Provide the (X, Y) coordinate of the cell's center where the given text is located.  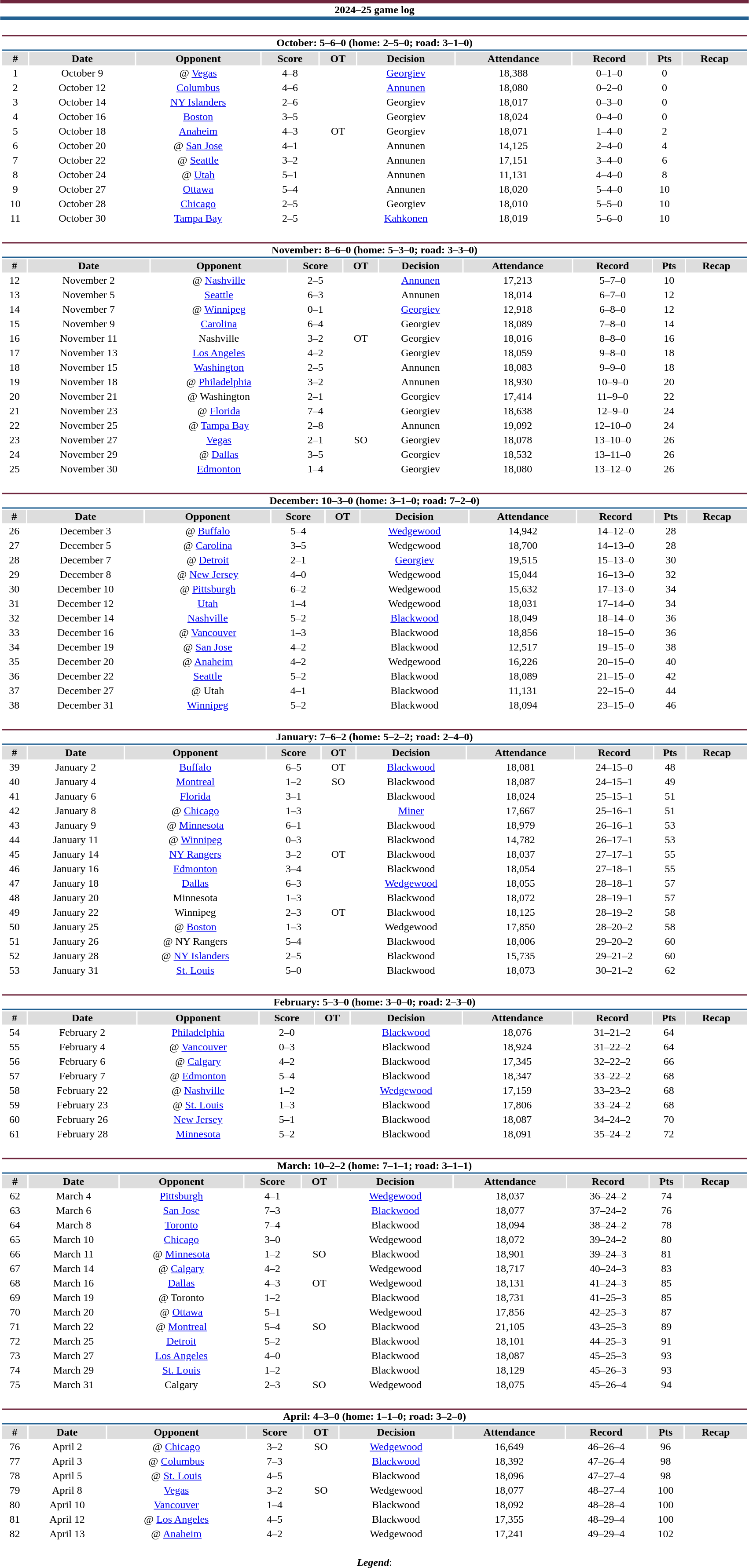
November 11 (89, 338)
17,213 (518, 280)
January 25 (76, 927)
45 (14, 855)
@ Seattle (198, 161)
79 (15, 1491)
41–24–3 (608, 1283)
December 16 (85, 633)
November 25 (89, 425)
27–17–1 (614, 855)
6–8–0 (613, 309)
28–20–2 (614, 927)
November 7 (89, 309)
@ NY Rangers (195, 942)
Tampa Bay (198, 219)
October 9 (82, 73)
@ Vegas (198, 73)
22–15–0 (616, 691)
15,044 (523, 575)
November 2 (89, 280)
February 4 (82, 1047)
March 16 (74, 1283)
7–8–0 (613, 324)
5–0 (293, 971)
18,392 (509, 1462)
2–0 (287, 1032)
18,055 (521, 884)
82 (15, 1534)
December 8 (85, 575)
36–24–2 (608, 1196)
@ Montreal (181, 1327)
83 (666, 1269)
@ Ottawa (181, 1312)
0–1–0 (609, 73)
73 (15, 1356)
18,071 (513, 132)
18,081 (521, 768)
January: 7–6–2 (home: 5–2–2; road: 2–4–0) (374, 737)
89 (666, 1327)
@ Philadelphia (219, 382)
18,125 (521, 913)
18,017 (513, 102)
January 22 (76, 913)
Miner (411, 811)
December 5 (85, 546)
17,241 (509, 1534)
Detroit (181, 1341)
January 26 (76, 942)
Florida (195, 797)
41 (14, 797)
18,014 (518, 295)
New Jersey (198, 1119)
18,096 (509, 1476)
19–15–0 (616, 647)
18,092 (509, 1505)
October 24 (82, 175)
13–10–0 (613, 440)
4–6 (290, 88)
San Jose (181, 1211)
19 (14, 382)
16,649 (509, 1447)
January 28 (76, 956)
18,979 (521, 826)
13 (14, 295)
24–15–1 (614, 782)
46–26–4 (606, 1447)
39 (14, 768)
Boston (198, 117)
October 14 (82, 102)
18,924 (517, 1047)
15–13–0 (616, 560)
March: 10–2–2 (home: 7–1–1; road: 3–1–1) (374, 1166)
11 (15, 219)
17,667 (521, 811)
January 11 (76, 840)
17,856 (510, 1312)
April 3 (67, 1462)
17,345 (517, 1061)
March 22 (74, 1327)
65 (15, 1240)
14–12–0 (616, 531)
5–4–0 (609, 190)
November 5 (89, 295)
87 (666, 1312)
1–4–0 (609, 132)
30–21–2 (614, 971)
67 (15, 1269)
December 12 (85, 604)
February 7 (82, 1076)
43–25–3 (608, 1327)
January 18 (76, 884)
33–22–2 (613, 1076)
14–13–0 (616, 546)
January 4 (76, 782)
5–7–0 (613, 280)
77 (15, 1462)
March 31 (74, 1385)
12,517 (523, 647)
February 6 (82, 1061)
March 11 (74, 1254)
21,105 (510, 1327)
0–4–0 (609, 117)
16,226 (523, 662)
Calgary (181, 1385)
January 9 (76, 826)
March 20 (74, 1312)
@ Boston (195, 927)
15 (14, 324)
18–15–0 (616, 633)
0–1 (315, 309)
2–6 (290, 102)
@ Carolina (208, 546)
9–9–0 (613, 367)
October 22 (82, 161)
18,078 (518, 440)
18,388 (513, 73)
April 12 (67, 1520)
November 29 (89, 454)
November 27 (89, 440)
5–6–0 (609, 219)
Ottawa (198, 190)
32–22–2 (613, 1061)
18,076 (517, 1032)
63 (15, 1211)
Carolina (219, 324)
February 28 (82, 1134)
3–4 (293, 869)
Utah (208, 604)
14,782 (521, 840)
@ Washington (219, 396)
18,091 (517, 1134)
91 (666, 1341)
39–24–3 (608, 1254)
18,930 (518, 382)
December 27 (85, 691)
40–24–3 (608, 1269)
18,129 (510, 1370)
18,006 (521, 942)
18–14–0 (616, 618)
October 20 (82, 146)
29 (14, 575)
@ Buffalo (208, 531)
January 16 (76, 869)
@ Florida (219, 411)
@ Toronto (181, 1298)
4–4–0 (609, 175)
@ Pittsburgh (208, 589)
April 8 (67, 1491)
18,075 (510, 1385)
33–24–2 (613, 1105)
18,049 (523, 618)
3 (15, 102)
71 (15, 1327)
January 2 (76, 768)
December: 10–3–0 (home: 3–1–0; road: 7–2–0) (374, 501)
17,151 (513, 161)
18,856 (523, 633)
25–15–1 (614, 797)
March 10 (74, 1240)
17,850 (521, 927)
48–29–4 (606, 1520)
October: 5–6–0 (home: 2–5–0; road: 3–1–0) (374, 43)
45–25–3 (608, 1356)
26–16–1 (614, 826)
October 16 (82, 117)
November 23 (89, 411)
47–26–4 (606, 1462)
2–8 (315, 425)
@ Los Angeles (176, 1520)
37 (14, 691)
23 (14, 440)
March 14 (74, 1269)
16–13–0 (616, 575)
9–8–0 (613, 353)
April 2 (67, 1447)
18,731 (510, 1298)
October 30 (82, 219)
42–25–3 (608, 1312)
Washington (219, 367)
6–1 (293, 826)
31 (14, 604)
April: 4–3–0 (home: 1–1–0; road: 3–2–0) (374, 1416)
17,414 (518, 396)
31–22–2 (613, 1047)
52 (14, 956)
December 10 (85, 589)
54 (15, 1032)
April 5 (67, 1476)
13–11–0 (613, 454)
12–9–0 (613, 411)
@ Tampa Bay (219, 425)
March 25 (74, 1341)
December 20 (85, 662)
October 18 (82, 132)
November: 8–6–0 (home: 5–3–0; road: 3–3–0) (374, 250)
December 7 (85, 560)
59 (15, 1105)
@ Edmonton (198, 1076)
March 8 (74, 1225)
14,942 (523, 531)
6–7–0 (613, 295)
41–25–3 (608, 1298)
18,347 (517, 1076)
50 (14, 927)
26–17–1 (614, 840)
17,159 (517, 1090)
17,806 (517, 1105)
Buffalo (195, 768)
4–8 (290, 73)
18,019 (513, 219)
7 (15, 161)
48–27–4 (606, 1491)
6–5 (293, 768)
March 4 (74, 1196)
29–20–2 (614, 942)
March 27 (74, 1356)
February 26 (82, 1119)
Philadelphia (198, 1032)
61 (15, 1134)
48–28–4 (606, 1505)
15,632 (523, 589)
November 30 (89, 469)
11–9–0 (613, 396)
18,901 (510, 1254)
21 (14, 411)
November 13 (89, 353)
96 (666, 1447)
28–19–2 (614, 913)
19,092 (518, 425)
33–23–2 (613, 1090)
34–24–2 (613, 1119)
March 29 (74, 1370)
2024–25 game log (374, 10)
9 (15, 190)
35–24–2 (613, 1134)
April 10 (67, 1505)
NY Islanders (198, 102)
2–4–0 (609, 146)
18,031 (523, 604)
12–10–0 (613, 425)
@ New Jersey (208, 575)
17,355 (509, 1520)
18,083 (518, 367)
0–2–0 (609, 88)
Montreal (195, 782)
18,101 (510, 1341)
25–16–1 (614, 811)
April 13 (67, 1534)
21–15–0 (616, 676)
October 28 (82, 204)
March 19 (74, 1298)
49–29–4 (606, 1534)
3–4–0 (609, 161)
December 31 (85, 705)
12,918 (518, 309)
1 (15, 73)
38–24–2 (608, 1225)
15,735 (521, 956)
18,054 (521, 869)
November 21 (89, 396)
March 6 (74, 1211)
24–15–0 (614, 768)
November 18 (89, 382)
January 20 (76, 898)
5–5–0 (609, 204)
39–24–2 (608, 1240)
69 (15, 1298)
6–4 (315, 324)
0–3–0 (609, 102)
December 22 (85, 676)
17 (14, 353)
102 (666, 1534)
27–18–1 (614, 869)
27 (14, 546)
18,016 (518, 338)
Kahkonen (406, 219)
Pittsburgh (181, 1196)
18,059 (518, 353)
13–12–0 (613, 469)
14,125 (513, 146)
November 9 (89, 324)
18,073 (521, 971)
25 (14, 469)
3–1 (293, 797)
Anaheim (198, 132)
47 (14, 884)
5 (15, 132)
January 6 (76, 797)
18,717 (510, 1269)
37–24–2 (608, 1211)
29–21–2 (614, 956)
6–2 (298, 589)
45–26–4 (608, 1385)
December 14 (85, 618)
Columbus (198, 88)
94 (666, 1385)
43 (14, 826)
10–9–0 (613, 382)
17–13–0 (616, 589)
20–15–0 (616, 662)
18,010 (513, 204)
8–8–0 (613, 338)
January 31 (76, 971)
18,638 (518, 411)
56 (15, 1061)
31–21–2 (613, 1032)
December 3 (85, 531)
33 (14, 633)
23–15–0 (616, 705)
19,515 (523, 560)
18,532 (518, 454)
February: 5–3–0 (home: 3–0–0; road: 2–3–0) (374, 1002)
October 12 (82, 88)
Toronto (181, 1225)
18,700 (523, 546)
January 14 (76, 855)
18,020 (513, 190)
28–18–1 (614, 884)
28–19–1 (614, 898)
@ Detroit (208, 560)
February 23 (82, 1105)
75 (15, 1385)
35 (14, 662)
December 19 (85, 647)
@ NY Islanders (195, 956)
3–0 (273, 1240)
November 15 (89, 367)
18,131 (510, 1283)
NY Rangers (195, 855)
October 27 (82, 190)
44–25–3 (608, 1341)
February 22 (82, 1090)
January 8 (76, 811)
February 2 (82, 1032)
45–26–3 (608, 1370)
@ Dallas (219, 454)
Vancouver (176, 1505)
17–14–0 (616, 604)
47–27–4 (606, 1476)
@ Columbus (176, 1462)
